For the text-containing cell, return its midpoint in [X, Y] coordinate format. 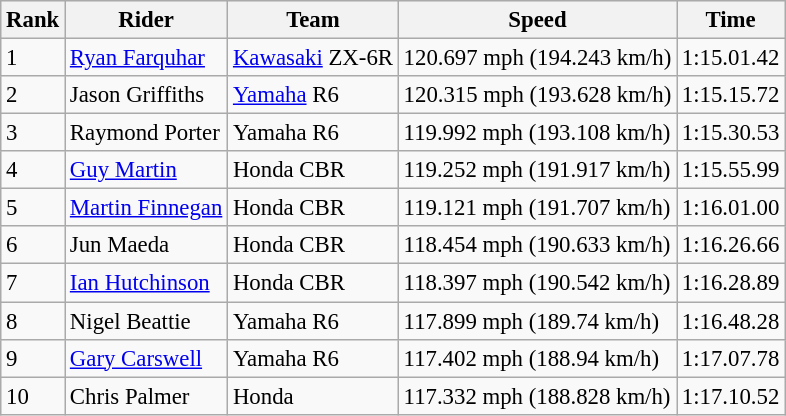
2 [33, 95]
8 [33, 321]
Jun Maeda [146, 245]
1:16.28.89 [731, 283]
1:16.48.28 [731, 321]
Ian Hutchinson [146, 283]
1:16.01.00 [731, 208]
117.899 mph (189.74 km/h) [537, 321]
1:17.07.78 [731, 358]
Martin Finnegan [146, 208]
119.121 mph (191.707 km/h) [537, 208]
10 [33, 396]
1:15.55.99 [731, 170]
1:15.15.72 [731, 95]
1:15.01.42 [731, 58]
Time [731, 20]
Honda [314, 396]
Speed [537, 20]
Raymond Porter [146, 133]
9 [33, 358]
Team [314, 20]
Guy Martin [146, 170]
Kawasaki ZX-6R [314, 58]
6 [33, 245]
Gary Carswell [146, 358]
Rider [146, 20]
119.992 mph (193.108 km/h) [537, 133]
Chris Palmer [146, 396]
7 [33, 283]
Nigel Beattie [146, 321]
Ryan Farquhar [146, 58]
117.402 mph (188.94 km/h) [537, 358]
1:15.30.53 [731, 133]
119.252 mph (191.917 km/h) [537, 170]
Rank [33, 20]
5 [33, 208]
120.697 mph (194.243 km/h) [537, 58]
120.315 mph (193.628 km/h) [537, 95]
4 [33, 170]
3 [33, 133]
118.454 mph (190.633 km/h) [537, 245]
118.397 mph (190.542 km/h) [537, 283]
117.332 mph (188.828 km/h) [537, 396]
Jason Griffiths [146, 95]
1:17.10.52 [731, 396]
1 [33, 58]
1:16.26.66 [731, 245]
